Extract the [x, y] coordinate from the center of the cell holding the provided text.  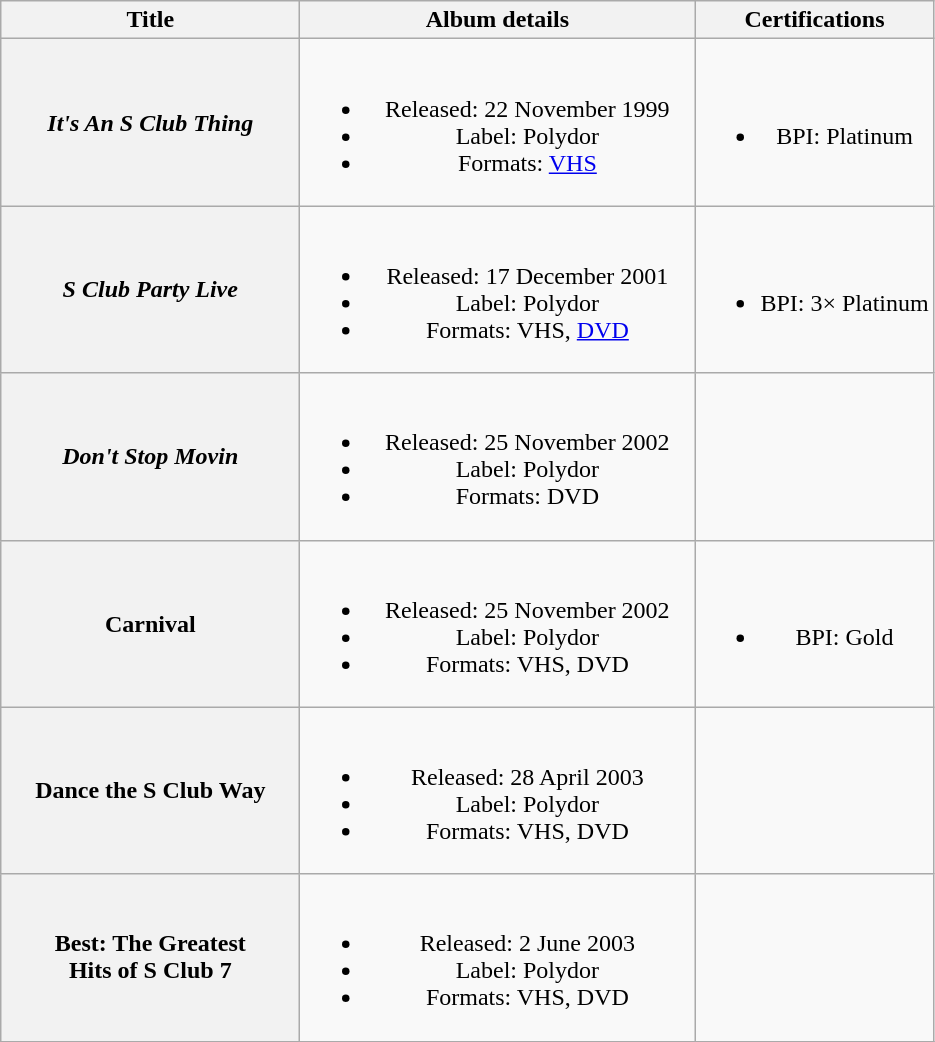
Best: The GreatestHits of S Club 7 [150, 958]
Released: 25 November 2002Label: PolydorFormats: DVD [498, 456]
Released: 22 November 1999Label: PolydorFormats: VHS [498, 122]
Album details [498, 20]
Certifications [814, 20]
Dance the S Club Way [150, 790]
Released: 2 June 2003Label: PolydorFormats: VHS, DVD [498, 958]
Released: 25 November 2002Label: PolydorFormats: VHS, DVD [498, 624]
BPI: Gold [814, 624]
BPI: 3× Platinum [814, 290]
Released: 17 December 2001Label: PolydorFormats: VHS, DVD [498, 290]
Released: 28 April 2003Label: PolydorFormats: VHS, DVD [498, 790]
S Club Party Live [150, 290]
Title [150, 20]
BPI: Platinum [814, 122]
Don't Stop Movin [150, 456]
It's An S Club Thing [150, 122]
Carnival [150, 624]
